Provide the (x, y) coordinate of the cell's center where the given text is located.  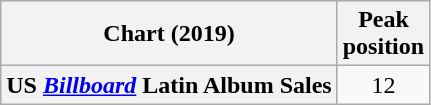
US Billboard Latin Album Sales (169, 85)
Peakposition (383, 34)
12 (383, 85)
Chart (2019) (169, 34)
